Detect which cell encompasses the target text, then output its (X, Y) center coordinate. 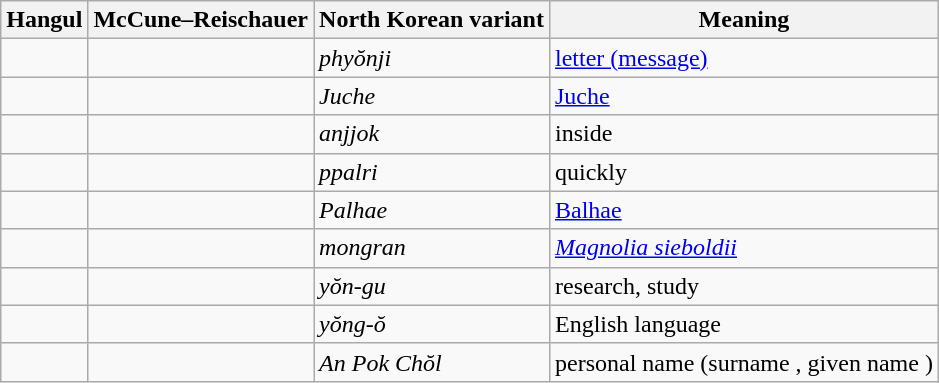
Magnolia sieboldii (744, 248)
ppalri (432, 172)
quickly (744, 172)
English language (744, 324)
An Pok Chŏl (432, 362)
research, study (744, 286)
mongran (432, 248)
yŏn-gu (432, 286)
Meaning (744, 20)
letter (message) (744, 58)
Palhae (432, 210)
Hangul (44, 20)
phyŏnji (432, 58)
personal name (surname , given name ) (744, 362)
McCune–Reischauer (201, 20)
Balhae (744, 210)
North Korean variant (432, 20)
yŏng-ŏ (432, 324)
anjjok (432, 134)
inside (744, 134)
